Provide the [X, Y] coordinate of the cell's center where the given text is located.  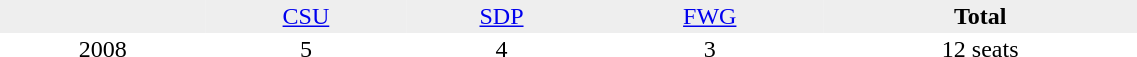
FWG [710, 16]
SDP [502, 16]
CSU [306, 16]
